For the text-containing cell, return its midpoint in [X, Y] coordinate format. 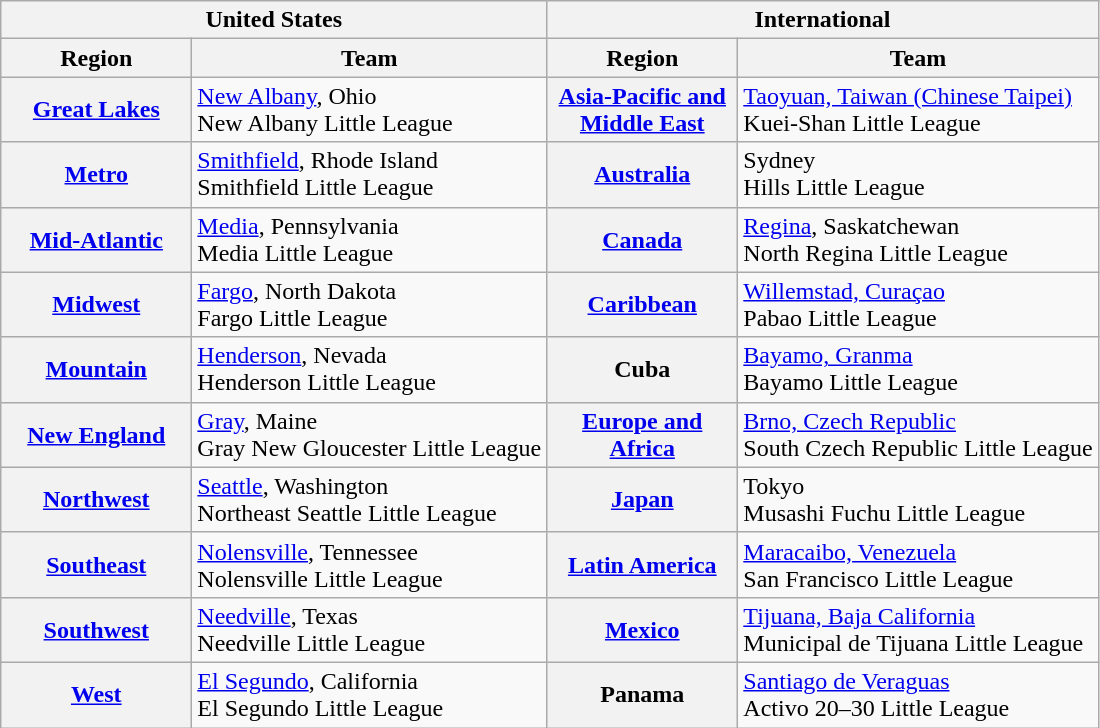
Metro [96, 174]
Europe and Africa [642, 434]
Australia [642, 174]
Southwest [96, 630]
Mexico [642, 630]
Mountain [96, 370]
Seattle, WashingtonNortheast Seattle Little League [370, 500]
Brno, Czech RepublicSouth Czech Republic Little League [918, 434]
Cuba [642, 370]
Smithfield, Rhode IslandSmithfield Little League [370, 174]
Midwest [96, 304]
Tijuana, Baja California Municipal de Tijuana Little League [918, 630]
Caribbean [642, 304]
New Albany, OhioNew Albany Little League [370, 110]
Japan [642, 500]
Gray, MaineGray New Gloucester Little League [370, 434]
Willemstad, CuraçaoPabao Little League [918, 304]
Bayamo, GranmaBayamo Little League [918, 370]
Canada [642, 240]
Latin America [642, 564]
Media, PennsylvaniaMedia Little League [370, 240]
Asia-Pacific and Middle East [642, 110]
International [822, 20]
Henderson, NevadaHenderson Little League [370, 370]
New England [96, 434]
Needville, TexasNeedville Little League [370, 630]
Maracaibo, VenezuelaSan Francisco Little League [918, 564]
Mid-Atlantic [96, 240]
Northwest [96, 500]
TokyoMusashi Fuchu Little League [918, 500]
Santiago de VeraguasActivo 20–30 Little League [918, 694]
El Segundo, CaliforniaEl Segundo Little League [370, 694]
Fargo, North DakotaFargo Little League [370, 304]
Panama [642, 694]
Regina, SaskatchewanNorth Regina Little League [918, 240]
Nolensville, TennesseeNolensville Little League [370, 564]
Great Lakes [96, 110]
SydneyHills Little League [918, 174]
Taoyuan, Taiwan (Chinese Taipei)Kuei-Shan Little League [918, 110]
Southeast [96, 564]
West [96, 694]
United States [274, 20]
